Output the [X, Y] coordinate of the center of the cell containing the given text.  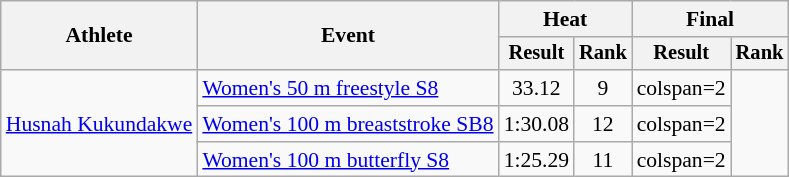
Final [710, 19]
Heat [566, 19]
9 [603, 88]
33.12 [536, 88]
Women's 100 m breaststroke SB8 [348, 124]
1:30.08 [536, 124]
Husnah Kukundakwe [100, 124]
Event [348, 36]
12 [603, 124]
Athlete [100, 36]
Women's 50 m freestyle S8 [348, 88]
